Detect which cell encompasses the target text, then output its (x, y) center coordinate. 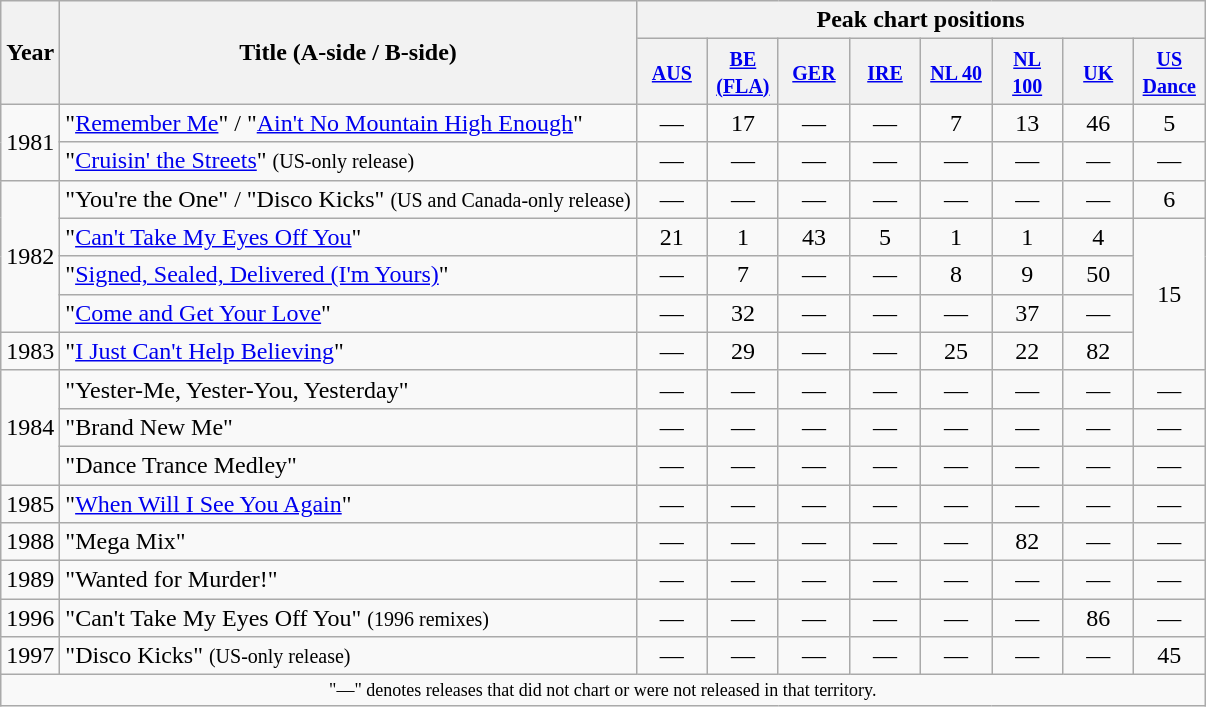
AUS (672, 72)
"Signed, Sealed, Delivered (I'm Yours)" (348, 275)
50 (1098, 275)
43 (814, 237)
"Remember Me" / "Ain't No Mountain High Enough" (348, 123)
17 (742, 123)
BE (FLA) (742, 72)
"Come and Get Your Love" (348, 313)
"Cruisin' the Streets" (US-only release) (348, 161)
32 (742, 313)
1989 (30, 580)
"—" denotes releases that did not chart or were not released in that territory. (603, 690)
IRE (884, 72)
Title (A-side / B-side) (348, 52)
6 (1170, 199)
13 (1028, 123)
"Can't Take My Eyes Off You" (348, 237)
1983 (30, 351)
"Dance Trance Medley" (348, 465)
"Yester-Me, Yester-You, Yesterday" (348, 389)
"When Will I See You Again" (348, 503)
NL 100 (1028, 72)
37 (1028, 313)
29 (742, 351)
"Wanted for Murder!" (348, 580)
86 (1098, 618)
25 (956, 351)
15 (1170, 294)
Year (30, 52)
"Can't Take My Eyes Off You" (1996 remixes) (348, 618)
GER (814, 72)
1988 (30, 542)
8 (956, 275)
1997 (30, 656)
1996 (30, 618)
Peak chart positions (920, 20)
UK (1098, 72)
1985 (30, 503)
"I Just Can't Help Believing" (348, 351)
1981 (30, 142)
21 (672, 237)
45 (1170, 656)
46 (1098, 123)
22 (1028, 351)
"Disco Kicks" (US-only release) (348, 656)
"Brand New Me" (348, 427)
US Dance (1170, 72)
1982 (30, 256)
1984 (30, 427)
9 (1028, 275)
NL 40 (956, 72)
"You're the One" / "Disco Kicks" (US and Canada-only release) (348, 199)
4 (1098, 237)
"Mega Mix" (348, 542)
